Scan for the cell matching the given text and deliver its [x, y] coordinate at center. 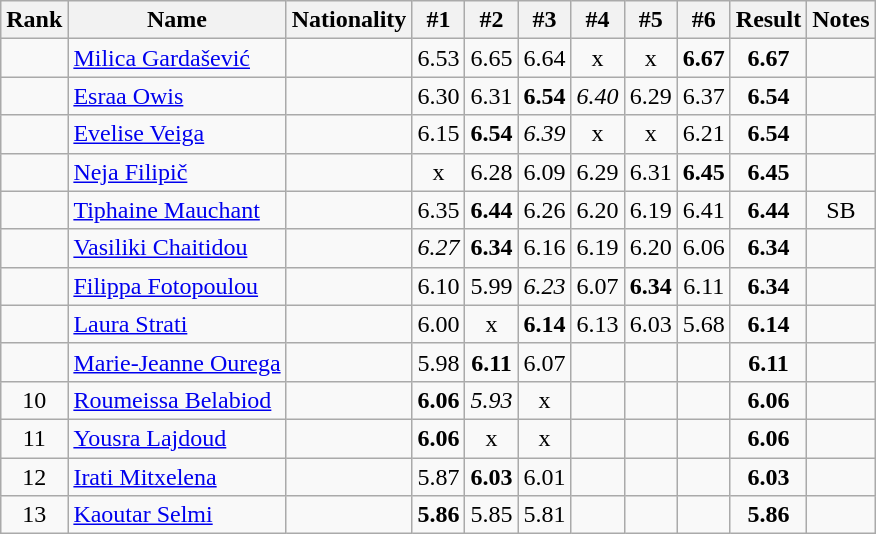
5.68 [704, 324]
6.15 [438, 134]
#5 [650, 20]
#3 [544, 20]
6.16 [544, 248]
Nationality [349, 20]
6.28 [492, 172]
Irati Mitxelena [177, 477]
#6 [704, 20]
6.37 [704, 96]
Vasiliki Chaitidou [177, 248]
6.23 [544, 286]
Rank [34, 20]
Tiphaine Mauchant [177, 210]
Laura Strati [177, 324]
Neja Filipič [177, 172]
6.09 [544, 172]
6.65 [492, 58]
5.99 [492, 286]
10 [34, 400]
6.41 [704, 210]
6.13 [598, 324]
SB [841, 210]
6.01 [544, 477]
Esraa Owis [177, 96]
Name [177, 20]
Result [768, 20]
6.21 [704, 134]
6.30 [438, 96]
5.87 [438, 477]
12 [34, 477]
5.98 [438, 362]
13 [34, 515]
6.40 [598, 96]
5.85 [492, 515]
#4 [598, 20]
6.39 [544, 134]
5.81 [544, 515]
Milica Gardašević [177, 58]
#2 [492, 20]
Evelise Veiga [177, 134]
6.53 [438, 58]
6.26 [544, 210]
6.00 [438, 324]
6.27 [438, 248]
11 [34, 438]
6.64 [544, 58]
Notes [841, 20]
Marie-Jeanne Ourega [177, 362]
Filippa Fotopoulou [177, 286]
5.93 [492, 400]
6.35 [438, 210]
Kaoutar Selmi [177, 515]
Roumeissa Belabiod [177, 400]
Yousra Lajdoud [177, 438]
6.10 [438, 286]
#1 [438, 20]
